Scan for the cell matching the given text and deliver its (X, Y) coordinate at center. 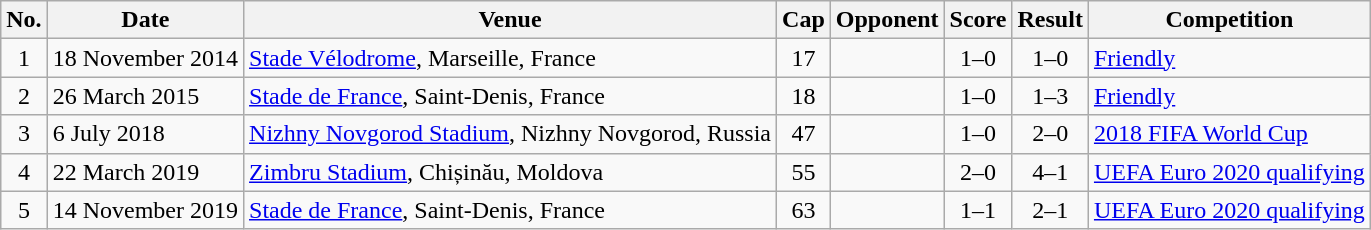
2–1 (1050, 210)
1–3 (1050, 96)
22 March 2019 (145, 172)
1 (24, 58)
Date (145, 20)
4 (24, 172)
3 (24, 134)
2 (24, 96)
18 (804, 96)
2018 FIFA World Cup (1229, 134)
5 (24, 210)
Nizhny Novgorod Stadium, Nizhny Novgorod, Russia (510, 134)
Opponent (887, 20)
17 (804, 58)
No. (24, 20)
18 November 2014 (145, 58)
Score (978, 20)
1–1 (978, 210)
47 (804, 134)
55 (804, 172)
Stade Vélodrome, Marseille, France (510, 58)
6 July 2018 (145, 134)
Cap (804, 20)
Venue (510, 20)
Result (1050, 20)
4–1 (1050, 172)
Zimbru Stadium, Chișinău, Moldova (510, 172)
26 March 2015 (145, 96)
Competition (1229, 20)
63 (804, 210)
14 November 2019 (145, 210)
